Find where the given text appears and provide that cell's center as (x, y) coordinate. 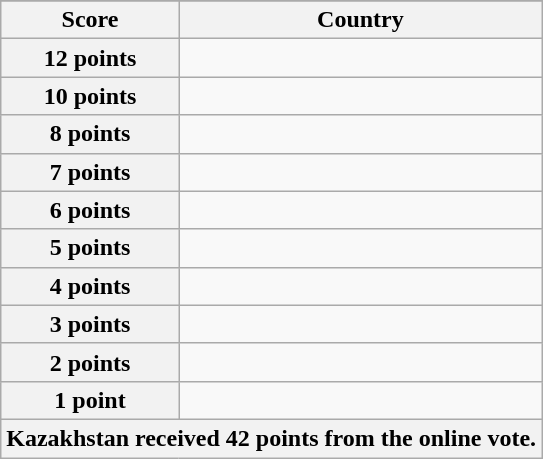
7 points (90, 172)
5 points (90, 248)
Kazakhstan received 42 points from the online vote. (272, 438)
Country (360, 20)
1 point (90, 400)
10 points (90, 96)
Score (90, 20)
3 points (90, 324)
2 points (90, 362)
8 points (90, 134)
4 points (90, 286)
12 points (90, 58)
6 points (90, 210)
